Locate the cell with the specified text and output its (X, Y) center coordinate. 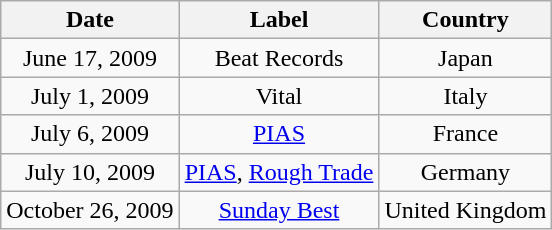
Date (90, 20)
July 6, 2009 (90, 134)
PIAS, Rough Trade (279, 172)
France (466, 134)
PIAS (279, 134)
Label (279, 20)
Country (466, 20)
June 17, 2009 (90, 58)
United Kingdom (466, 210)
Sunday Best (279, 210)
October 26, 2009 (90, 210)
Italy (466, 96)
Japan (466, 58)
Beat Records (279, 58)
July 1, 2009 (90, 96)
Vital (279, 96)
Germany (466, 172)
July 10, 2009 (90, 172)
